Return [X, Y] of the center of cell containing provided text 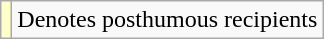
Denotes posthumous recipients [168, 20]
